Search for the cell housing the specified text and yield its [X, Y] center coordinate. 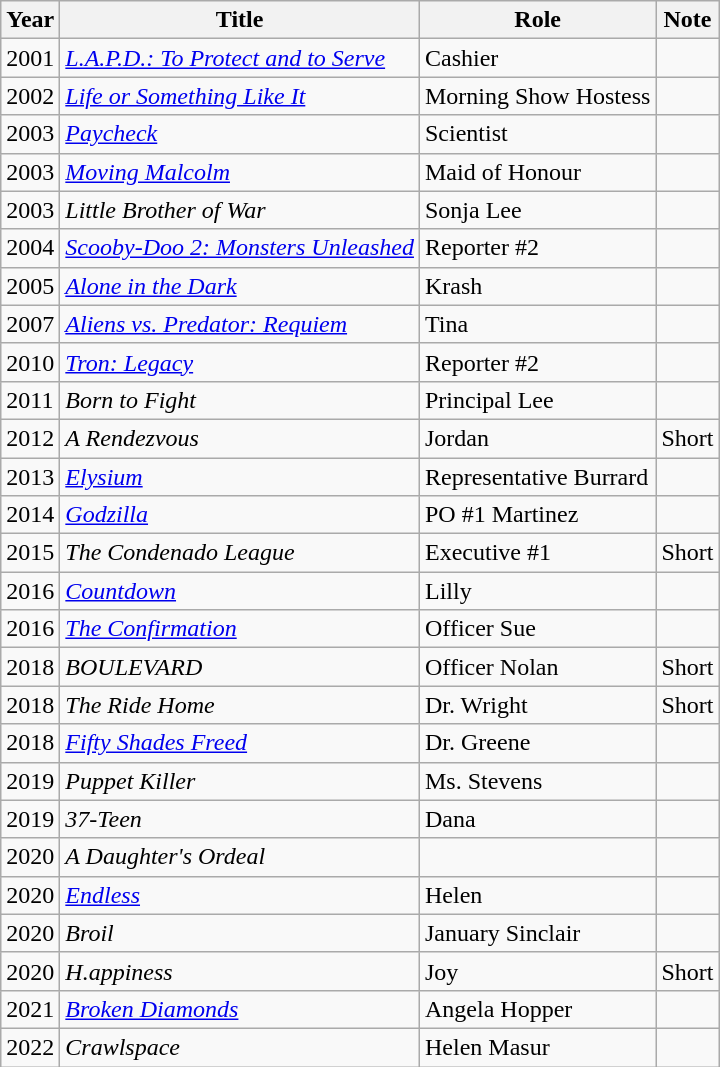
Little Brother of War [240, 210]
2001 [30, 58]
Scientist [537, 134]
BOULEVARD [240, 667]
2013 [30, 477]
2014 [30, 515]
PO #1 Martinez [537, 515]
Fifty Shades Freed [240, 743]
Representative Burrard [537, 477]
A Daughter's Ordeal [240, 857]
37-Teen [240, 819]
Puppet Killer [240, 781]
Broken Diamonds [240, 1009]
Crawlspace [240, 1047]
Tina [537, 324]
Godzilla [240, 515]
Year [30, 20]
A Rendezvous [240, 438]
Lilly [537, 591]
Helen Masur [537, 1047]
Paycheck [240, 134]
2022 [30, 1047]
Officer Sue [537, 629]
H.appiness [240, 971]
Aliens vs. Predator: Requiem [240, 324]
The Condenado League [240, 553]
2021 [30, 1009]
Broil [240, 933]
2005 [30, 286]
Note [688, 20]
Countdown [240, 591]
2012 [30, 438]
Scooby-Doo 2: Monsters Unleashed [240, 248]
January Sinclair [537, 933]
Maid of Honour [537, 172]
Endless [240, 895]
Tron: Legacy [240, 362]
Role [537, 20]
Principal Lee [537, 400]
Ms. Stevens [537, 781]
Officer Nolan [537, 667]
The Ride Home [240, 705]
2010 [30, 362]
Title [240, 20]
Krash [537, 286]
2004 [30, 248]
Dr. Wright [537, 705]
Joy [537, 971]
2011 [30, 400]
L.A.P.D.: To Protect and to Serve [240, 58]
Executive #1 [537, 553]
2007 [30, 324]
Moving Malcolm [240, 172]
Dana [537, 819]
Cashier [537, 58]
Dr. Greene [537, 743]
Born to Fight [240, 400]
Sonja Lee [537, 210]
The Confirmation [240, 629]
Jordan [537, 438]
Life or Something Like It [240, 96]
Elysium [240, 477]
Helen [537, 895]
2015 [30, 553]
Angela Hopper [537, 1009]
Morning Show Hostess [537, 96]
Alone in the Dark [240, 286]
2002 [30, 96]
